Search for the cell housing the specified text and yield its (x, y) center coordinate. 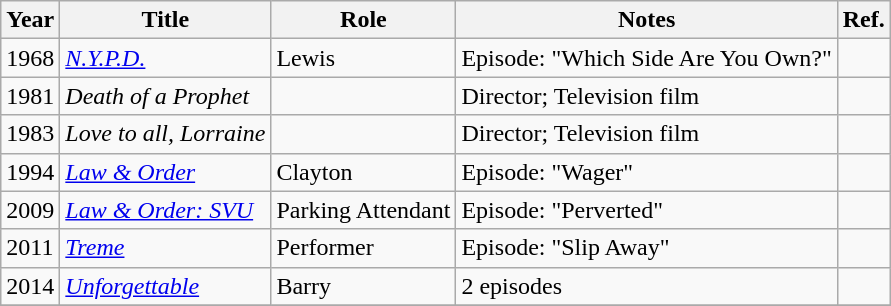
Episode: "Perverted" (646, 210)
1981 (30, 96)
Role (364, 20)
Performer (364, 248)
1983 (30, 134)
Clayton (364, 172)
2011 (30, 248)
N.Y.P.D. (166, 58)
Title (166, 20)
Law & Order: SVU (166, 210)
Treme (166, 248)
Death of a Prophet (166, 96)
Year (30, 20)
Episode: "Wager" (646, 172)
2014 (30, 286)
2 episodes (646, 286)
Episode: "Which Side Are You Own?" (646, 58)
Ref. (864, 20)
Love to all, Lorraine (166, 134)
Law & Order (166, 172)
Parking Attendant (364, 210)
Episode: "Slip Away" (646, 248)
1994 (30, 172)
Lewis (364, 58)
1968 (30, 58)
Notes (646, 20)
2009 (30, 210)
Barry (364, 286)
Unforgettable (166, 286)
